From the cell containing the given text, extract its center point as (X, Y) coordinate. 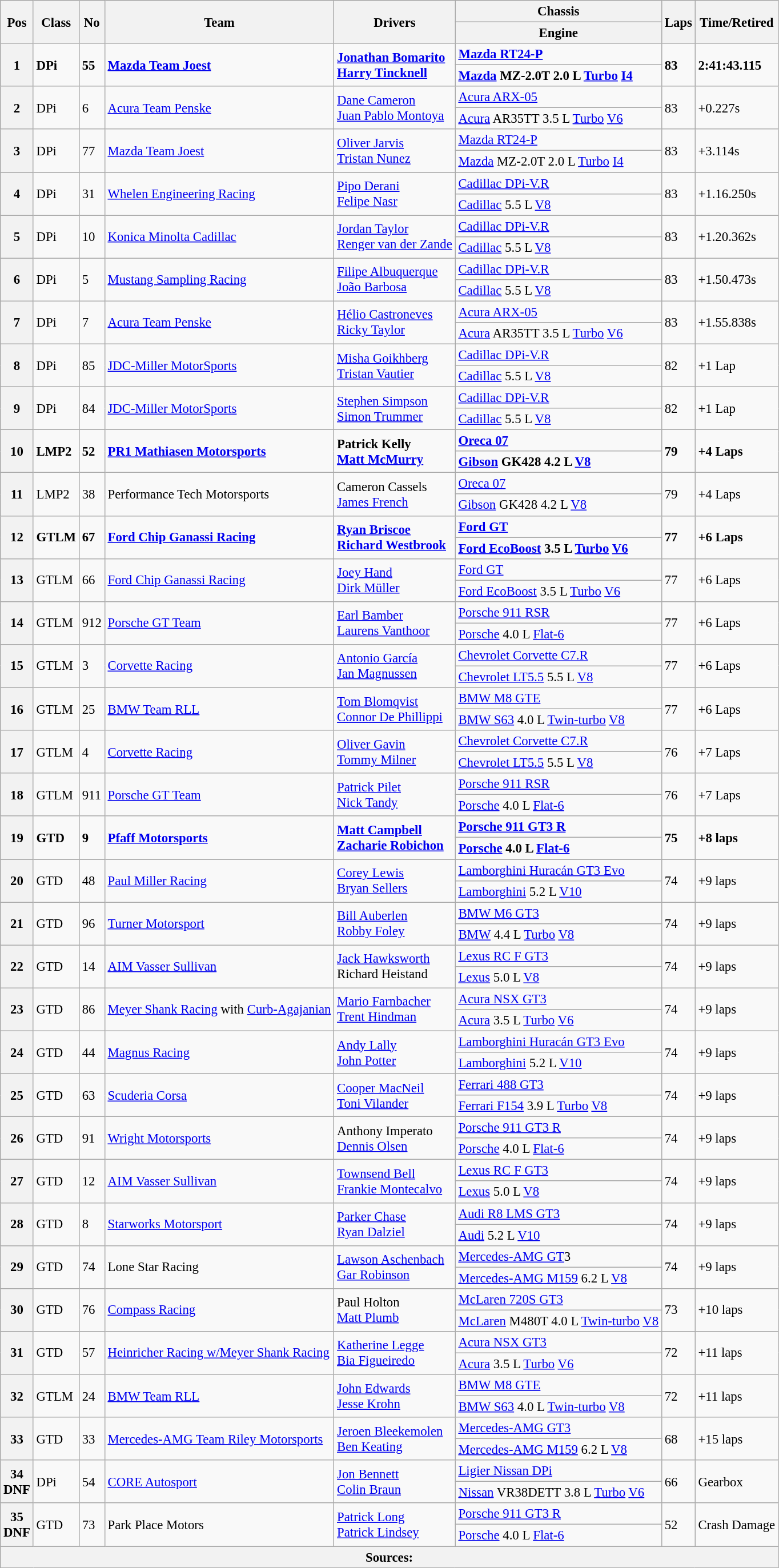
+1.20.362s (737, 236)
Bill Auberlen Robby Foley (395, 924)
35DNF (17, 1525)
Parker Chase Ryan Dalziel (395, 1224)
Jon Bennett Colin Braun (395, 1481)
CORE Autosport (219, 1481)
30 (17, 1310)
Patrick Kelly Matt McMurry (395, 451)
Patrick Pilet Nick Tandy (395, 795)
96 (91, 924)
+1.16.250s (737, 194)
No (91, 22)
Matt Campbell Zacharie Robichon (395, 838)
Anthony Imperato Dennis Olsen (395, 1139)
22 (17, 966)
Magnus Racing (219, 1052)
85 (91, 365)
Team (219, 22)
38 (91, 494)
Cooper MacNeil Toni Vilander (395, 1095)
Heinricher Racing w/Meyer Shank Racing (219, 1353)
27 (17, 1181)
Dane Cameron Juan Pablo Montoya (395, 107)
Andy Lally John Potter (395, 1052)
44 (91, 1052)
Paul Holton Matt Plumb (395, 1310)
Gearbox (737, 1481)
91 (91, 1139)
Misha Goikhberg Tristan Vautier (395, 365)
Oliver Jarvis Tristan Nunez (395, 151)
+3.114s (737, 151)
Mercedes-AMG Team Riley Motorsports (219, 1439)
Pipo Derani Felipe Nasr (395, 194)
+8 laps (737, 838)
Chassis (559, 11)
Ferrari 488 GT3 (559, 1085)
Wright Motorsports (219, 1139)
Ferrari F154 3.9 L Turbo V8 (559, 1106)
16 (17, 709)
Park Place Motors (219, 1525)
BMW 4.4 L Turbo V8 (559, 934)
Starworks Motorsport (219, 1224)
Joey Hand Dirk Müller (395, 580)
Antonio García Jan Magnussen (395, 666)
29 (17, 1267)
Scuderia Corsa (219, 1095)
Townsend Bell Frankie Montecalvo (395, 1181)
Performance Tech Motorsports (219, 494)
Mario Farnbacher Trent Hindman (395, 1010)
Drivers (395, 22)
Audi 5.2 L V10 (559, 1235)
Turner Motorsport (219, 924)
15 (17, 666)
Jonathan Bomarito Harry Tincknell (395, 65)
+1.55.838s (737, 322)
Ryan Briscoe Richard Westbrook (395, 537)
34DNF (17, 1481)
Laps (678, 22)
Nissan VR38DETT 3.8 L Turbo V6 (559, 1493)
John Edwards Jesse Krohn (395, 1396)
Tom Blomqvist Connor De Phillippi (395, 709)
Meyer Shank Racing with Curb-Agajanian (219, 1010)
Katherine Legge Bia Figueiredo (395, 1353)
68 (678, 1439)
+1.50.473s (737, 280)
57 (91, 1353)
+10 laps (737, 1310)
McLaren M480T 4.0 L Twin-turbo V8 (559, 1321)
Oliver Gavin Tommy Milner (395, 751)
Stephen Simpson Simon Trummer (395, 409)
Jeroen Bleekemolen Ben Keating (395, 1439)
Jordan Taylor Renger van der Zande (395, 236)
2 (17, 107)
Jack Hawksworth Richard Heistand (395, 966)
75 (678, 838)
Engine (559, 33)
Pos (17, 22)
McLaren 720S GT3 (559, 1300)
+0.227s (737, 107)
Patrick Long Patrick Lindsey (395, 1525)
11 (17, 494)
21 (17, 924)
23 (17, 1010)
86 (91, 1010)
54 (91, 1481)
Sources: (390, 1557)
55 (91, 65)
Lone Star Racing (219, 1267)
Mustang Sampling Racing (219, 280)
Pfaff Motorsports (219, 838)
26 (17, 1139)
17 (17, 751)
20 (17, 881)
Lawson Aschenbach Gar Robinson (395, 1267)
67 (91, 537)
Time/Retired (737, 22)
63 (91, 1095)
Earl Bamber Laurens Vanthoor (395, 624)
PR1 Mathiasen Motorsports (219, 451)
Filipe Albuquerque João Barbosa (395, 280)
19 (17, 838)
Whelen Engineering Racing (219, 194)
48 (91, 881)
Corey Lewis Bryan Sellers (395, 881)
Crash Damage (737, 1525)
28 (17, 1224)
912 (91, 624)
Konica Minolta Cadillac (219, 236)
84 (91, 409)
Cameron Cassels James French (395, 494)
32 (17, 1396)
Class (56, 22)
Ligier Nissan DPi (559, 1471)
Compass Racing (219, 1310)
Paul Miller Racing (219, 881)
BMW M6 GT3 (559, 913)
2:41:43.115 (737, 65)
+15 laps (737, 1439)
1 (17, 65)
18 (17, 795)
Hélio Castroneves Ricky Taylor (395, 322)
Audi R8 LMS GT3 (559, 1213)
13 (17, 580)
911 (91, 795)
